Locate the cell with the specified text and output its [X, Y] center coordinate. 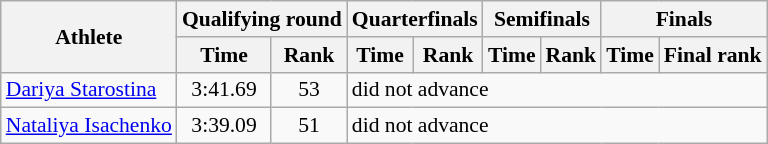
3:41.69 [224, 90]
Nataliya Isachenko [89, 126]
Qualifying round [262, 19]
Final rank [713, 55]
51 [309, 126]
Finals [684, 19]
Semifinals [542, 19]
3:39.09 [224, 126]
Dariya Starostina [89, 90]
53 [309, 90]
Athlete [89, 36]
Quarterfinals [415, 19]
